Locate the cell with the specified text and output its (X, Y) center coordinate. 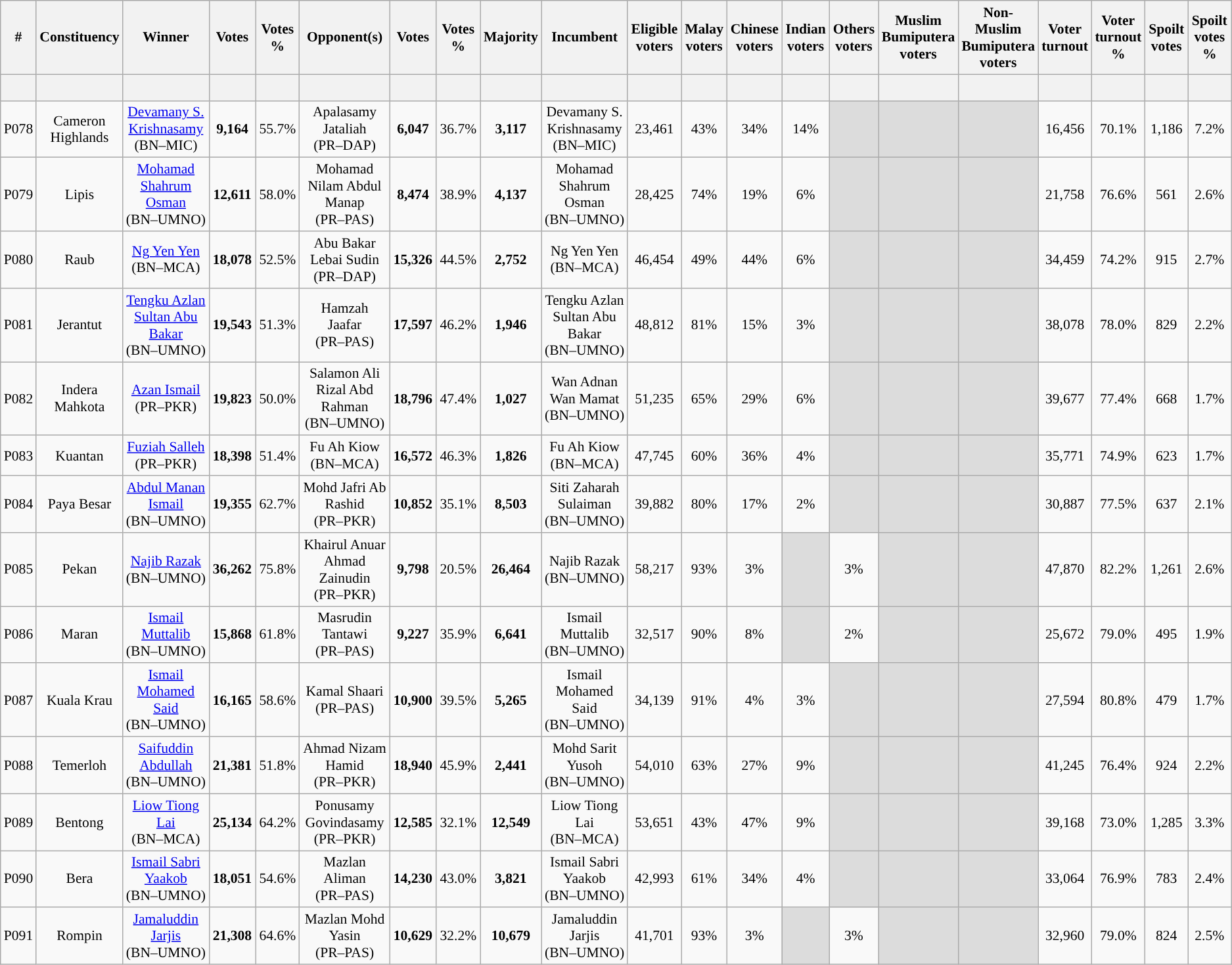
78.0% (1118, 325)
74.2% (1118, 260)
Kuantan (79, 456)
P083 (18, 456)
90% (704, 635)
Azan Ismail(PR–PKR) (166, 399)
824 (1166, 937)
Constituency (79, 37)
21,381 (233, 766)
3,821 (511, 879)
10,629 (413, 937)
33,064 (1064, 879)
76.6% (1118, 194)
P089 (18, 822)
Bentong (79, 822)
76.9% (1118, 879)
43.0% (459, 879)
495 (1166, 635)
32,960 (1064, 937)
783 (1166, 879)
829 (1166, 325)
64.6% (277, 937)
Others voters (854, 37)
2.7% (1210, 260)
15,868 (233, 635)
2,441 (511, 766)
Kamal Shaari(PR–PAS) (344, 700)
48,812 (654, 325)
561 (1166, 194)
29% (754, 399)
8,474 (413, 194)
# (18, 37)
P086 (18, 635)
35.1% (459, 505)
Abdul Manan Ismail(BN–UMNO) (166, 505)
Salamon Ali Rizal Abd Rahman(BN–UMNO) (344, 399)
47.4% (459, 399)
74.9% (1118, 456)
77.5% (1118, 505)
9,227 (413, 635)
Malay voters (704, 37)
Maran (79, 635)
Wan Adnan Wan Mamat(BN–UMNO) (585, 399)
7.2% (1210, 129)
Mohd Sarit Yusoh(BN–UMNO) (585, 766)
Raub (79, 260)
51.8% (277, 766)
P091 (18, 937)
18,940 (413, 766)
53,651 (654, 822)
18,051 (233, 879)
Mohd Jafri Ab Rashid(PR–PKR) (344, 505)
47,870 (1064, 570)
P080 (18, 260)
52.5% (277, 260)
58.0% (277, 194)
915 (1166, 260)
46,454 (654, 260)
Pekan (79, 570)
55.7% (277, 129)
623 (1166, 456)
18,398 (233, 456)
P082 (18, 399)
8% (754, 635)
1,285 (1166, 822)
P090 (18, 879)
91% (704, 700)
Siti Zaharah Sulaiman(BN–UMNO) (585, 505)
1,261 (1166, 570)
1.9% (1210, 635)
81% (704, 325)
Chinese voters (754, 37)
65% (704, 399)
Ponusamy Govindasamy(PR–PKR) (344, 822)
Majority (511, 37)
44% (754, 260)
19% (754, 194)
Rompin (79, 937)
35,771 (1064, 456)
39,677 (1064, 399)
16,456 (1064, 129)
23,461 (654, 129)
Kuala Krau (79, 700)
Fuziah Salleh(PR–PKR) (166, 456)
Voter turnout (1064, 37)
Hamzah Jaafar(PR–PAS) (344, 325)
21,308 (233, 937)
2.4% (1210, 879)
P085 (18, 570)
Spoilt votes % (1210, 37)
15,326 (413, 260)
5,265 (511, 700)
P087 (18, 700)
18,796 (413, 399)
36,262 (233, 570)
46.3% (459, 456)
50.0% (277, 399)
25,134 (233, 822)
27,594 (1064, 700)
20.5% (459, 570)
38,078 (1064, 325)
58.6% (277, 700)
8,503 (511, 505)
P084 (18, 505)
Khairul Anuar Ahmad Zainudin(PR–PKR) (344, 570)
1,186 (1166, 129)
3,117 (511, 129)
Temerloh (79, 766)
Non-Muslim Bumiputera voters (998, 37)
1,826 (511, 456)
14,230 (413, 879)
6,641 (511, 635)
15% (754, 325)
Paya Besar (79, 505)
49% (704, 260)
Indera Mahkota (79, 399)
16,572 (413, 456)
82.2% (1118, 570)
25,672 (1064, 635)
41,245 (1064, 766)
9,798 (413, 570)
2.1% (1210, 505)
924 (1166, 766)
34,459 (1064, 260)
21,758 (1064, 194)
51.4% (277, 456)
47,745 (654, 456)
Eligible voters (654, 37)
27% (754, 766)
Bera (79, 879)
17,597 (413, 325)
70.1% (1118, 129)
19,355 (233, 505)
Apalasamy Jataliah(PR–DAP) (344, 129)
9,164 (233, 129)
32.1% (459, 822)
34,139 (654, 700)
36.7% (459, 129)
30,887 (1064, 505)
16,165 (233, 700)
Spoilt votes (1166, 37)
Mohamad Nilam Abdul Manap(PR–PAS) (344, 194)
Voter turnout % (1118, 37)
10,900 (413, 700)
54.6% (277, 879)
61.8% (277, 635)
51.3% (277, 325)
61% (704, 879)
Cameron Highlands (79, 129)
2,752 (511, 260)
35.9% (459, 635)
12,611 (233, 194)
1,946 (511, 325)
P081 (18, 325)
19,823 (233, 399)
47% (754, 822)
4,137 (511, 194)
Abu Bakar Lebai Sudin(PR–DAP) (344, 260)
54,010 (654, 766)
64.2% (277, 822)
479 (1166, 700)
63% (704, 766)
28,425 (654, 194)
74% (704, 194)
Incumbent (585, 37)
26,464 (511, 570)
3.3% (1210, 822)
62.7% (277, 505)
39,882 (654, 505)
6,047 (413, 129)
46.2% (459, 325)
41,701 (654, 937)
Jerantut (79, 325)
18,078 (233, 260)
38.9% (459, 194)
14% (806, 129)
80.8% (1118, 700)
1,027 (511, 399)
36% (754, 456)
58,217 (654, 570)
42,993 (654, 879)
32,517 (654, 635)
19,543 (233, 325)
Lipis (79, 194)
77.4% (1118, 399)
73.0% (1118, 822)
12,549 (511, 822)
P088 (18, 766)
Mazlan Aliman(PR–PAS) (344, 879)
32.2% (459, 937)
P078 (18, 129)
10,852 (413, 505)
Masrudin Tantawi(PR–PAS) (344, 635)
17% (754, 505)
12,585 (413, 822)
Opponent(s) (344, 37)
45.9% (459, 766)
80% (704, 505)
Ahmad Nizam Hamid(PR–PKR) (344, 766)
39.5% (459, 700)
75.8% (277, 570)
44.5% (459, 260)
637 (1166, 505)
60% (704, 456)
Indian voters (806, 37)
10,679 (511, 937)
Mazlan Mohd Yasin(PR–PAS) (344, 937)
Muslim Bumiputera voters (919, 37)
76.4% (1118, 766)
668 (1166, 399)
Winner (166, 37)
2.5% (1210, 937)
39,168 (1064, 822)
P079 (18, 194)
51,235 (654, 399)
Saifuddin Abdullah(BN–UMNO) (166, 766)
